Extract the [X, Y] coordinate from the center of the cell holding the provided text.  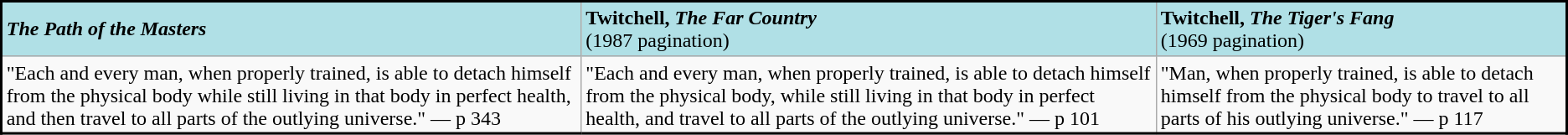
The Path of the Masters [291, 29]
"Man, when properly trained, is able to detach himself from the physical body to travel to all parts of his outlying universe." — p 117 [1361, 95]
Twitchell, The Far Country (1987 pagination) [869, 29]
Twitchell, The Tiger's Fang (1969 pagination) [1361, 29]
